Scan for the cell matching the given text and deliver its [X, Y] coordinate at center. 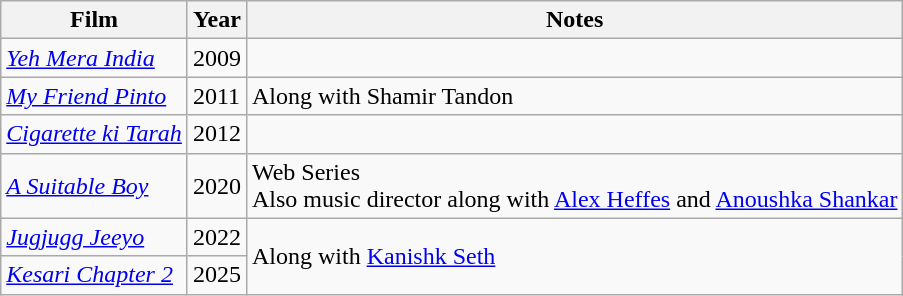
2025 [216, 275]
Kesari Chapter 2 [94, 275]
2009 [216, 58]
Jugjugg Jeeyo [94, 237]
A Suitable Boy [94, 186]
Cigarette ki Tarah [94, 134]
Year [216, 20]
Yeh Mera India [94, 58]
2022 [216, 237]
2011 [216, 96]
Film [94, 20]
My Friend Pinto [94, 96]
Along with Shamir Tandon [574, 96]
Along with Kanishk Seth [574, 256]
2012 [216, 134]
Web SeriesAlso music director along with Alex Heffes and Anoushka Shankar [574, 186]
Notes [574, 20]
2020 [216, 186]
